Scan for the cell matching the given text and deliver its [x, y] coordinate at center. 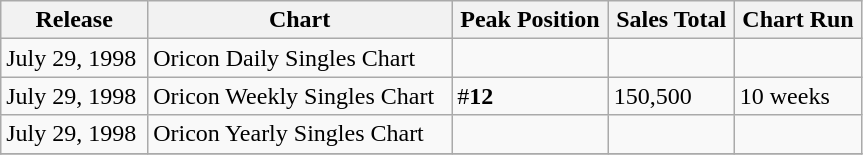
150,500 [671, 96]
Peak Position [530, 20]
Oricon Weekly Singles Chart [300, 96]
Oricon Yearly Singles Chart [300, 134]
Sales Total [671, 20]
Chart Run [798, 20]
Release [74, 20]
Chart [300, 20]
10 weeks [798, 96]
#12 [530, 96]
Oricon Daily Singles Chart [300, 58]
